Find where the given text appears and provide that cell's center as (X, Y) coordinate. 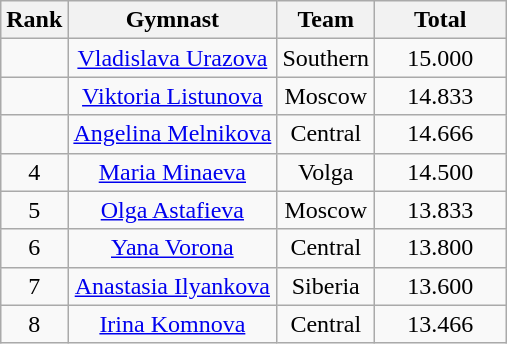
13.800 (440, 248)
Olga Astafieva (172, 210)
8 (34, 324)
Maria Minaeva (172, 172)
15.000 (440, 58)
Angelina Melnikova (172, 134)
14.833 (440, 96)
14.500 (440, 172)
Irina Komnova (172, 324)
Rank (34, 20)
Gymnast (172, 20)
Vladislava Urazova (172, 58)
Viktoria Listunova (172, 96)
Siberia (326, 286)
Team (326, 20)
14.666 (440, 134)
7 (34, 286)
13.466 (440, 324)
Yana Vorona (172, 248)
13.600 (440, 286)
Volga (326, 172)
Anastasia Ilyankova (172, 286)
4 (34, 172)
5 (34, 210)
Southern (326, 58)
13.833 (440, 210)
6 (34, 248)
Total (440, 20)
